Identify which cell holds the provided text, then report its [x, y] central coordinate. 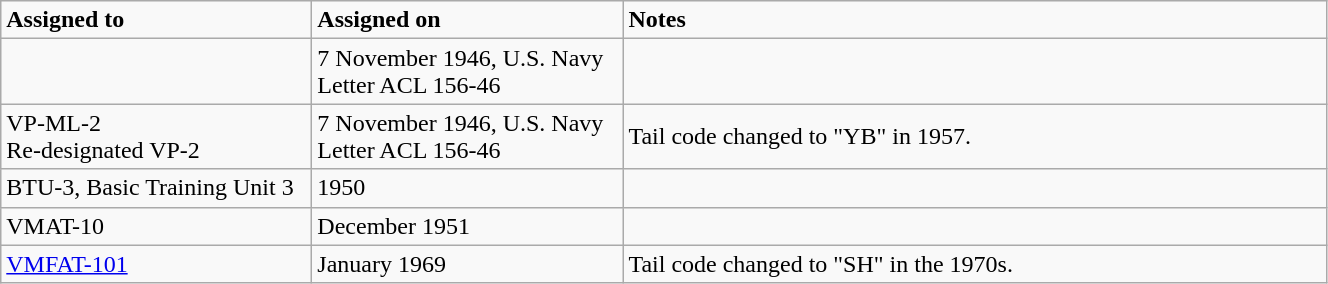
VMAT-10 [156, 226]
Notes [975, 20]
Assigned on [468, 20]
Tail code changed to "YB" in 1957. [975, 136]
January 1969 [468, 264]
December 1951 [468, 226]
BTU-3, Basic Training Unit 3 [156, 188]
Assigned to [156, 20]
VP-ML-2Re-designated VP-2 [156, 136]
1950 [468, 188]
Tail code changed to "SH" in the 1970s. [975, 264]
VMFAT-101 [156, 264]
